Return [x, y] of the center of cell containing provided text 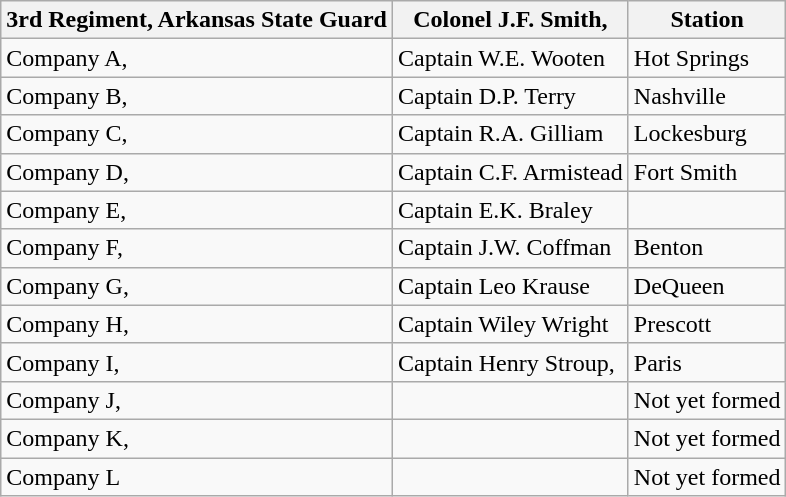
Captain C.F. Armistead [510, 172]
Captain D.P. Terry [510, 96]
Company L [197, 477]
Company C, [197, 134]
Captain Leo Krause [510, 286]
Company D, [197, 172]
Company G, [197, 286]
Fort Smith [707, 172]
Captain R.A. Gilliam [510, 134]
Company J, [197, 400]
Captain J.W. Coffman [510, 248]
Prescott [707, 324]
Colonel J.F. Smith, [510, 20]
Captain W.E. Wooten [510, 58]
Captain Wiley Wright [510, 324]
3rd Regiment, Arkansas State Guard [197, 20]
Hot Springs [707, 58]
Company E, [197, 210]
Company H, [197, 324]
Company A, [197, 58]
Company F, [197, 248]
Nashville [707, 96]
Paris [707, 362]
Company K, [197, 438]
Station [707, 20]
DeQueen [707, 286]
Lockesburg [707, 134]
Benton [707, 248]
Captain Henry Stroup, [510, 362]
Company B, [197, 96]
Company I, [197, 362]
Captain E.K. Braley [510, 210]
